For the text-containing cell, return its midpoint in [X, Y] coordinate format. 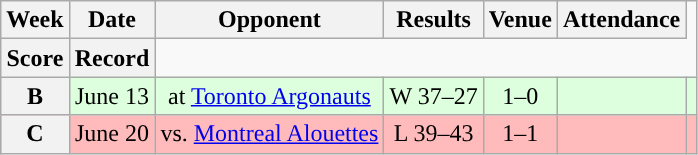
vs. Montreal Alouettes [270, 134]
June 20 [112, 134]
C [35, 134]
Score [35, 58]
Record [112, 58]
Week [35, 20]
B [35, 96]
W 37–27 [434, 96]
1–0 [520, 96]
Venue [520, 20]
L 39–43 [434, 134]
Date [112, 20]
at Toronto Argonauts [270, 96]
Opponent [270, 20]
June 13 [112, 96]
1–1 [520, 134]
Attendance [621, 20]
Results [434, 20]
